Return (X, Y) of the center of cell containing provided text 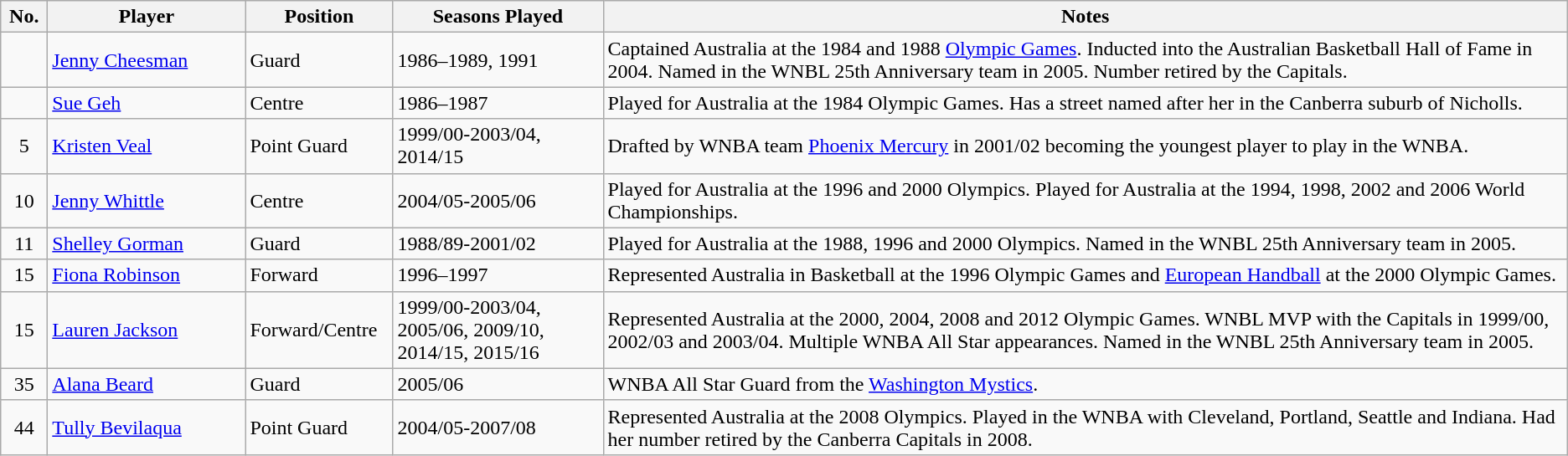
Jenny Whittle (147, 201)
Player (147, 17)
Sue Geh (147, 103)
Played for Australia at the 1984 Olympic Games. Has a street named after her in the Canberra suburb of Nicholls. (1086, 103)
1986–1987 (498, 103)
1996–1997 (498, 275)
1988/89-2001/02 (498, 243)
Kristen Veal (147, 146)
Notes (1086, 17)
1999/00-2003/04, 2014/15 (498, 146)
WNBA All Star Guard from the Washington Mystics. (1086, 384)
Lauren Jackson (147, 330)
35 (24, 384)
Drafted by WNBA team Phoenix Mercury in 2001/02 becoming the youngest player to play in the WNBA. (1086, 146)
Alana Beard (147, 384)
10 (24, 201)
Jenny Cheesman (147, 60)
No. (24, 17)
Played for Australia at the 1996 and 2000 Olympics. Played for Australia at the 1994, 1998, 2002 and 2006 World Championships. (1086, 201)
Seasons Played (498, 17)
2004/05-2007/08 (498, 427)
Fiona Robinson (147, 275)
Represented Australia in Basketball at the 1996 Olympic Games and European Handball at the 2000 Olympic Games. (1086, 275)
44 (24, 427)
Position (319, 17)
5 (24, 146)
Shelley Gorman (147, 243)
1999/00-2003/04, 2005/06, 2009/10, 2014/15, 2015/16 (498, 330)
2005/06 (498, 384)
1986–1989, 1991 (498, 60)
Tully Bevilaqua (147, 427)
11 (24, 243)
Played for Australia at the 1988, 1996 and 2000 Olympics. Named in the WNBL 25th Anniversary team in 2005. (1086, 243)
Forward (319, 275)
Forward/Centre (319, 330)
2004/05-2005/06 (498, 201)
